Identify which cell holds the provided text, then report its [x, y] central coordinate. 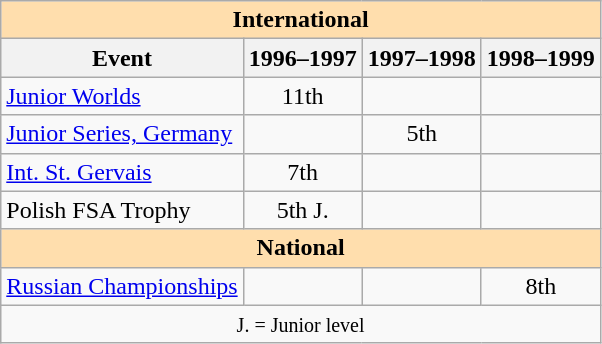
5th J. [302, 210]
Polish FSA Trophy [122, 210]
J. = Junior level [301, 324]
Int. St. Gervais [122, 172]
1996–1997 [302, 58]
1997–1998 [422, 58]
Russian Championships [122, 286]
National [301, 248]
Junior Series, Germany [122, 134]
5th [422, 134]
8th [540, 286]
11th [302, 96]
7th [302, 172]
Junior Worlds [122, 96]
1998–1999 [540, 58]
Event [122, 58]
International [301, 20]
